Capture the cell that displays the provided text and extract its [X, Y] central coordinate. 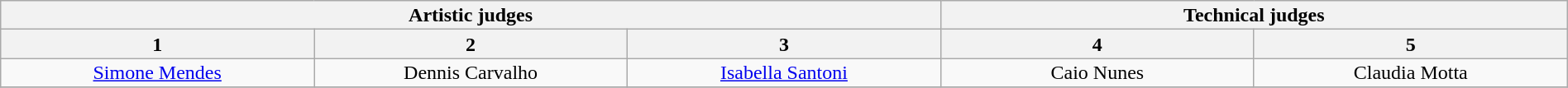
Technical judges [1254, 15]
4 [1097, 44]
1 [157, 44]
Caio Nunes [1097, 72]
Dennis Carvalho [471, 72]
3 [784, 44]
Simone Mendes [157, 72]
5 [1411, 44]
Claudia Motta [1411, 72]
2 [471, 44]
Artistic judges [471, 15]
Isabella Santoni [784, 72]
